Find where the given text appears and provide that cell's center as [x, y] coordinate. 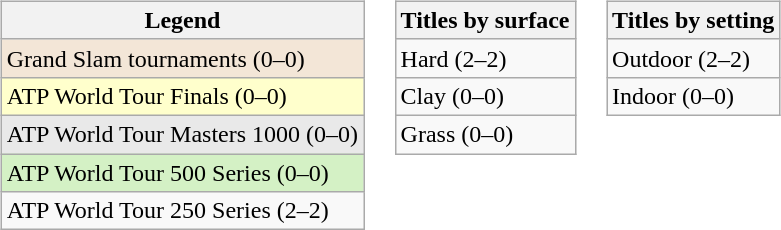
Hard (2–2) [485, 58]
Indoor (0–0) [694, 96]
Outdoor (2–2) [694, 58]
Grand Slam tournaments (0–0) [182, 58]
Legend [182, 20]
ATP World Tour 500 Series (0–0) [182, 173]
Titles by setting [694, 20]
Grass (0–0) [485, 134]
Clay (0–0) [485, 96]
ATP World Tour Finals (0–0) [182, 96]
ATP World Tour Masters 1000 (0–0) [182, 134]
ATP World Tour 250 Series (2–2) [182, 211]
Titles by surface [485, 20]
